Determine the [x, y] coordinate at the center of the cell enclosing the given text.  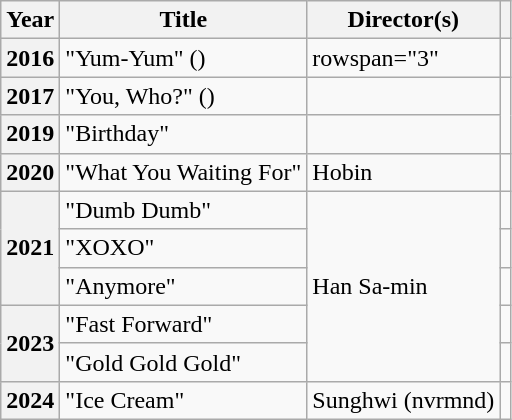
Title [184, 20]
Hobin [404, 172]
"Gold Gold Gold" [184, 362]
2017 [30, 96]
"You, Who?" () [184, 96]
"Fast Forward" [184, 324]
"Ice Cream" [184, 400]
"Dumb Dumb" [184, 210]
2019 [30, 134]
Sunghwi (nvrmnd) [404, 400]
"Birthday" [184, 134]
2024 [30, 400]
2016 [30, 58]
Director(s) [404, 20]
2023 [30, 343]
2021 [30, 248]
"Anymore" [184, 286]
rowspan="3" [404, 58]
"What You Waiting For" [184, 172]
Year [30, 20]
2020 [30, 172]
"XOXO" [184, 248]
Han Sa-min [404, 286]
"Yum-Yum" () [184, 58]
